Locate the cell with the specified text and output its [X, Y] center coordinate. 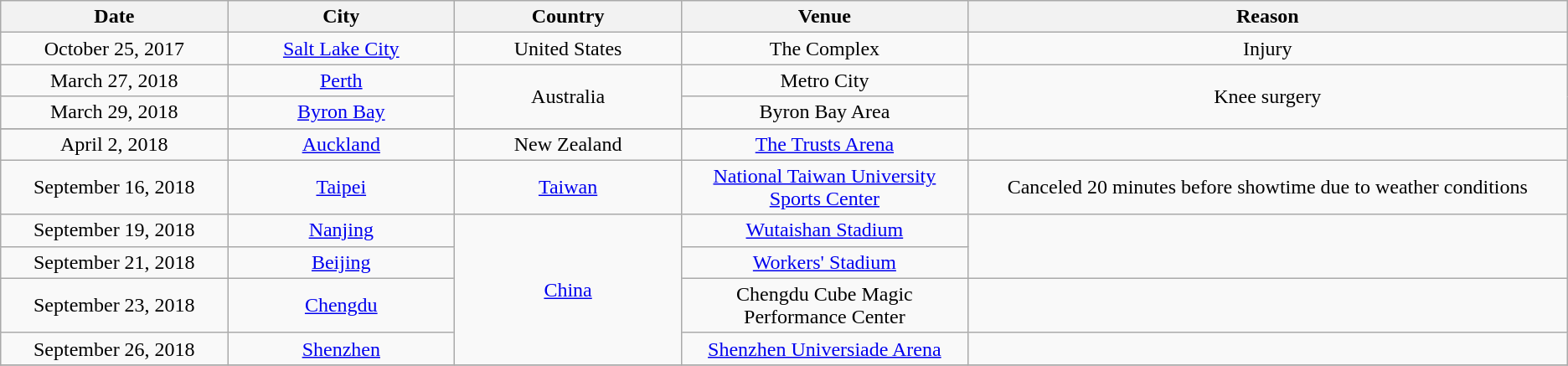
March 29, 2018 [114, 112]
Canceled 20 minutes before showtime due to weather conditions [1267, 188]
Reason [1267, 17]
September 16, 2018 [114, 188]
Shenzhen Universiade Arena [824, 348]
National Taiwan University Sports Center [824, 188]
Perth [342, 80]
Wutaishan Stadium [824, 230]
Australia [568, 96]
Nanjing [342, 230]
China [568, 290]
United States [568, 49]
September 21, 2018 [114, 262]
October 25, 2017 [114, 49]
September 26, 2018 [114, 348]
Date [114, 17]
Taipei [342, 188]
Metro City [824, 80]
New Zealand [568, 144]
City [342, 17]
Shenzhen [342, 348]
Venue [824, 17]
The Complex [824, 49]
Chengdu Cube Magic Performance Center [824, 305]
Chengdu [342, 305]
Injury [1267, 49]
Byron Bay [342, 112]
Beijing [342, 262]
The Trusts Arena [824, 144]
April 2, 2018 [114, 144]
Auckland [342, 144]
Salt Lake City [342, 49]
Workers' Stadium [824, 262]
March 27, 2018 [114, 80]
Taiwan [568, 188]
Knee surgery [1267, 96]
September 19, 2018 [114, 230]
September 23, 2018 [114, 305]
Country [568, 17]
Byron Bay Area [824, 112]
